Search for the cell housing the specified text and yield its [X, Y] center coordinate. 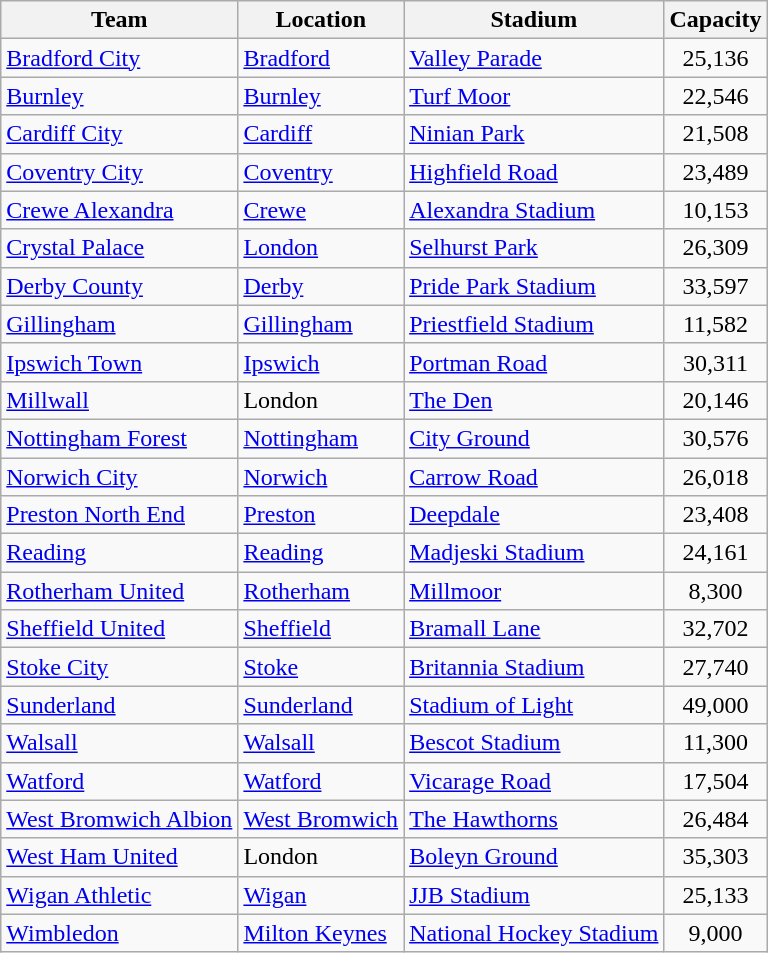
West Ham United [120, 857]
8,300 [716, 591]
Pride Park Stadium [534, 286]
32,702 [716, 629]
Carrow Road [534, 477]
JJB Stadium [534, 895]
Valley Parade [534, 58]
23,489 [716, 172]
Norwich [321, 477]
Stadium [534, 20]
17,504 [716, 781]
Bradford [321, 58]
Portman Road [534, 362]
City Ground [534, 438]
Nottingham Forest [120, 438]
Millmoor [534, 591]
Wigan [321, 895]
Crewe Alexandra [120, 210]
Cardiff [321, 134]
35,303 [716, 857]
Madjeski Stadium [534, 553]
Capacity [716, 20]
Bescot Stadium [534, 743]
The Den [534, 400]
Team [120, 20]
Milton Keynes [321, 933]
Priestfield Stadium [534, 324]
Millwall [120, 400]
Wigan Athletic [120, 895]
The Hawthorns [534, 819]
Preston [321, 515]
Britannia Stadium [534, 667]
Coventry [321, 172]
27,740 [716, 667]
Coventry City [120, 172]
Boleyn Ground [534, 857]
Crystal Palace [120, 248]
9,000 [716, 933]
24,161 [716, 553]
10,153 [716, 210]
20,146 [716, 400]
25,133 [716, 895]
Location [321, 20]
Alexandra Stadium [534, 210]
21,508 [716, 134]
Cardiff City [120, 134]
West Bromwich [321, 819]
Stoke City [120, 667]
33,597 [716, 286]
26,309 [716, 248]
22,546 [716, 96]
26,018 [716, 477]
Rotherham [321, 591]
Wimbledon [120, 933]
Turf Moor [534, 96]
Ipswich [321, 362]
Ninian Park [534, 134]
Nottingham [321, 438]
11,582 [716, 324]
25,136 [716, 58]
49,000 [716, 705]
Selhurst Park [534, 248]
Rotherham United [120, 591]
23,408 [716, 515]
30,311 [716, 362]
Bramall Lane [534, 629]
West Bromwich Albion [120, 819]
Sheffield United [120, 629]
Ipswich Town [120, 362]
30,576 [716, 438]
Derby County [120, 286]
Sheffield [321, 629]
Stadium of Light [534, 705]
11,300 [716, 743]
Crewe [321, 210]
Derby [321, 286]
Preston North End [120, 515]
Highfield Road [534, 172]
Vicarage Road [534, 781]
Norwich City [120, 477]
Bradford City [120, 58]
26,484 [716, 819]
Stoke [321, 667]
Deepdale [534, 515]
National Hockey Stadium [534, 933]
